Capture the cell that displays the provided text and extract its [X, Y] central coordinate. 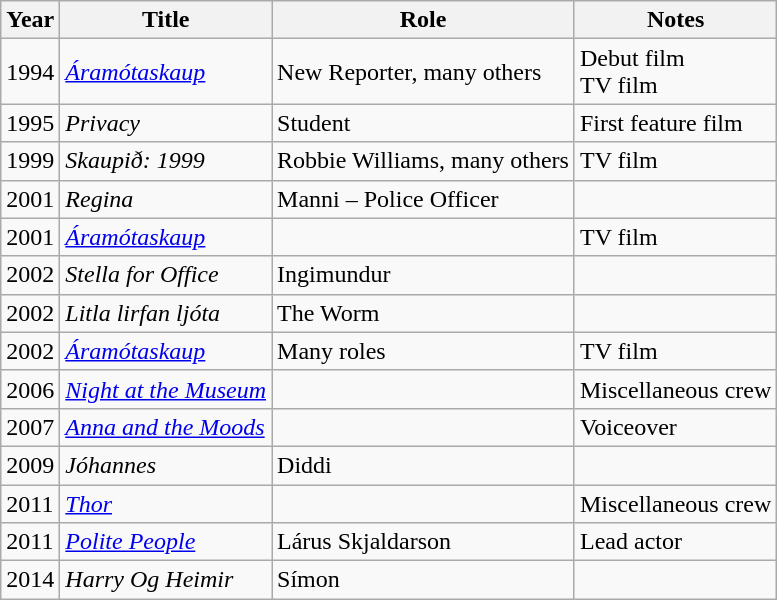
2007 [30, 427]
Robbie Williams, many others [424, 161]
Role [424, 20]
Harry Og Heimir [166, 580]
Manni – Police Officer [424, 199]
Title [166, 20]
Diddi [424, 465]
1995 [30, 123]
1999 [30, 161]
Year [30, 20]
Polite People [166, 542]
Regina [166, 199]
Skaupið: 1999 [166, 161]
Many roles [424, 351]
Lead actor [675, 542]
Voiceover [675, 427]
Ingimundur [424, 275]
Lárus Skjaldarson [424, 542]
Litla lirfan ljóta [166, 313]
1994 [30, 72]
2014 [30, 580]
Símon [424, 580]
Anna and the Moods [166, 427]
Notes [675, 20]
The Worm [424, 313]
Stella for Office [166, 275]
2006 [30, 389]
Debut filmTV film [675, 72]
Privacy [166, 123]
Thor [166, 503]
First feature film [675, 123]
Jóhannes [166, 465]
Student [424, 123]
New Reporter, many others [424, 72]
2009 [30, 465]
Night at the Museum [166, 389]
